Determine the (X, Y) coordinate at the center of the cell enclosing the given text.  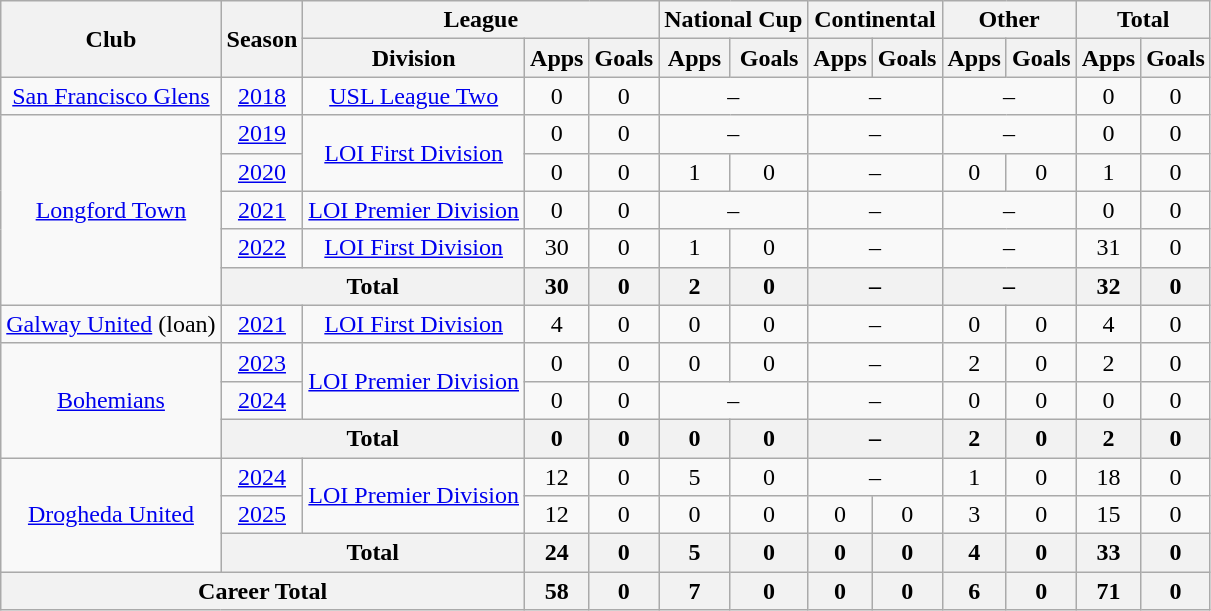
2018 (262, 96)
Longford Town (111, 210)
League (481, 20)
18 (1108, 477)
San Francisco Glens (111, 96)
Career Total (263, 591)
Drogheda United (111, 515)
2025 (262, 515)
24 (557, 553)
USL League Two (414, 96)
7 (695, 591)
6 (974, 591)
Season (262, 39)
Bohemians (111, 400)
71 (1108, 591)
58 (557, 591)
32 (1108, 286)
2023 (262, 362)
2019 (262, 134)
3 (974, 515)
National Cup (734, 20)
31 (1108, 248)
33 (1108, 553)
Continental (875, 20)
Other (1009, 20)
Galway United (loan) (111, 324)
Division (414, 58)
Club (111, 39)
2022 (262, 248)
15 (1108, 515)
2020 (262, 172)
